Search for the cell housing the specified text and yield its [x, y] center coordinate. 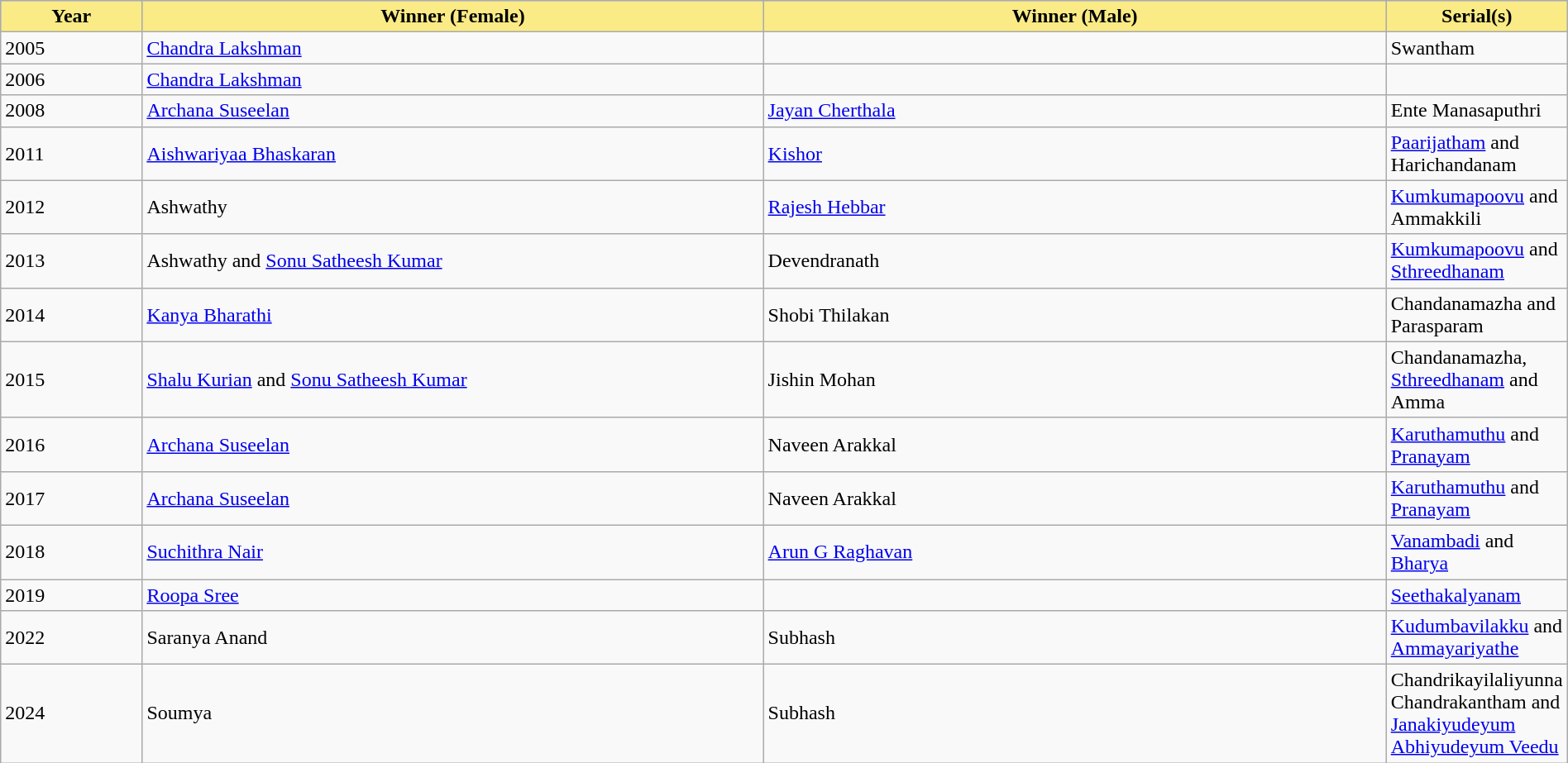
2012 [71, 207]
2016 [71, 445]
2005 [71, 48]
Arun G Raghavan [1075, 552]
2017 [71, 498]
2019 [71, 594]
2018 [71, 552]
Shalu Kurian and Sonu Satheesh Kumar [453, 379]
Winner (Female) [453, 17]
Suchithra Nair [453, 552]
Serial(s) [1477, 17]
Rajesh Hebbar [1075, 207]
Year [71, 17]
Aishwariyaa Bhaskaran [453, 154]
Chandrikayilaliyunna Chandrakantham and Janakiyudeyum Abhiyudeyum Veedu [1477, 714]
Chandanamazha, Sthreedhanam and Amma [1477, 379]
Jayan Cherthala [1075, 111]
Roopa Sree [453, 594]
Swantham [1477, 48]
2022 [71, 638]
Kanya Bharathi [453, 314]
2011 [71, 154]
Chandanamazha and Parasparam [1477, 314]
Ashwathy [453, 207]
Soumya [453, 714]
Shobi Thilakan [1075, 314]
Vanambadi and Bharya [1477, 552]
Ente Manasaputhri [1477, 111]
2013 [71, 261]
Kudumbavilakku and Ammayariyathe [1477, 638]
Seethakalyanam [1477, 594]
Devendranath [1075, 261]
Winner (Male) [1075, 17]
Kumkumapoovu and Sthreedhanam [1477, 261]
2008 [71, 111]
2006 [71, 79]
Kishor [1075, 154]
Paarijatham and Harichandanam [1477, 154]
Jishin Mohan [1075, 379]
Kumkumapoovu and Ammakkili [1477, 207]
2014 [71, 314]
2024 [71, 714]
2015 [71, 379]
Ashwathy and Sonu Satheesh Kumar [453, 261]
Saranya Anand [453, 638]
